Output the [x, y] coordinate of the center of the cell containing the given text.  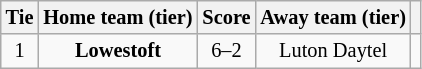
Luton Daytel [332, 51]
Away team (tier) [332, 17]
Score [226, 17]
Tie [20, 17]
Lowestoft [118, 51]
1 [20, 51]
Home team (tier) [118, 17]
6–2 [226, 51]
